Locate the cell with the specified text and output its [x, y] center coordinate. 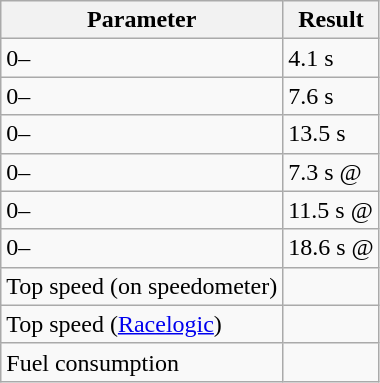
Top speed (on speedometer) [142, 286]
7.6 s [332, 96]
Top speed (Racelogic) [142, 324]
13.5 s [332, 134]
Result [332, 20]
4.1 s [332, 58]
Fuel consumption [142, 362]
7.3 s @ [332, 172]
18.6 s @ [332, 248]
Parameter [142, 20]
11.5 s @ [332, 210]
